Output the [x, y] coordinate of the center of the cell containing the given text.  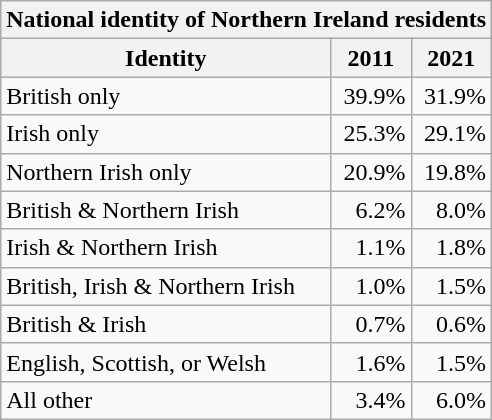
20.9% [371, 172]
Irish & Northern Irish [166, 248]
British & Northern Irish [166, 210]
25.3% [371, 134]
English, Scottish, or Welsh [166, 362]
Identity [166, 58]
1.8% [451, 248]
British only [166, 96]
2021 [451, 58]
British, Irish & Northern Irish [166, 286]
31.9% [451, 96]
National identity of Northern Ireland residents [246, 20]
1.0% [371, 286]
8.0% [451, 210]
Northern Irish only [166, 172]
British & Irish [166, 324]
19.8% [451, 172]
6.0% [451, 400]
0.6% [451, 324]
All other [166, 400]
3.4% [371, 400]
6.2% [371, 210]
39.9% [371, 96]
Irish only [166, 134]
1.1% [371, 248]
2011 [371, 58]
0.7% [371, 324]
1.6% [371, 362]
29.1% [451, 134]
